Output the [x, y] coordinate of the center of the cell containing the given text.  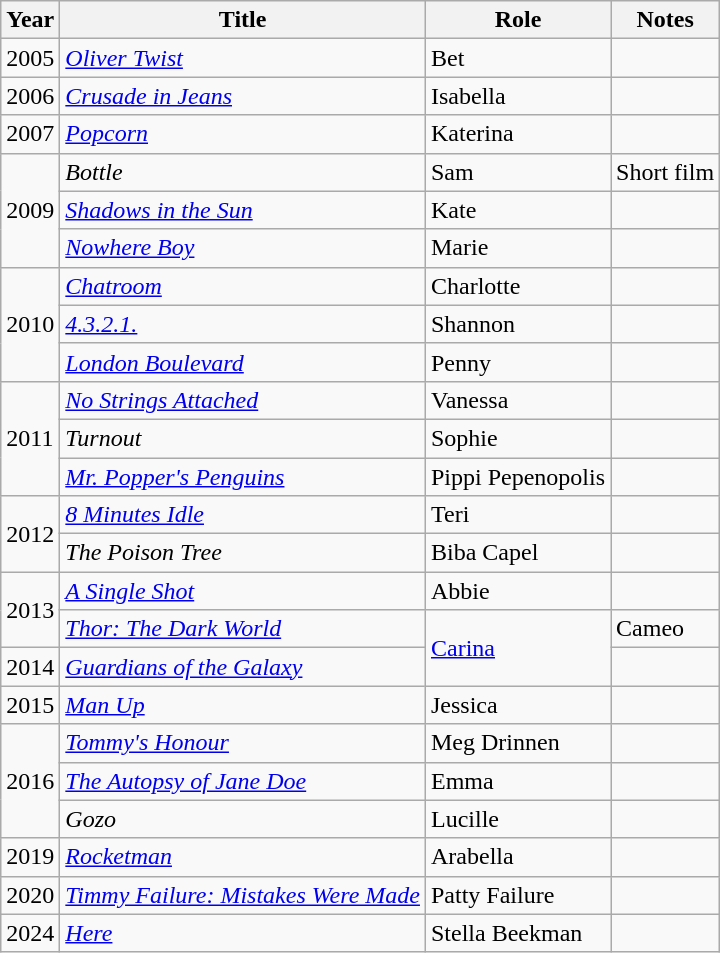
Guardians of the Galaxy [243, 667]
2005 [30, 58]
Oliver Twist [243, 58]
2016 [30, 781]
Role [518, 20]
8 Minutes Idle [243, 515]
Thor: The Dark World [243, 629]
Pippi Pepenopolis [518, 477]
2012 [30, 534]
Stella Beekman [518, 933]
London Boulevard [243, 362]
2013 [30, 610]
Popcorn [243, 134]
2014 [30, 667]
Bottle [243, 172]
Jessica [518, 705]
Cameo [666, 629]
2019 [30, 857]
2024 [30, 933]
Tommy's Honour [243, 743]
Notes [666, 20]
Year [30, 20]
2015 [30, 705]
A Single Shot [243, 591]
Meg Drinnen [518, 743]
Rocketman [243, 857]
Lucille [518, 819]
Kate [518, 210]
Man Up [243, 705]
Arabella [518, 857]
Carina [518, 648]
Timmy Failure: Mistakes Were Made [243, 895]
2020 [30, 895]
4.3.2.1. [243, 324]
Short film [666, 172]
2010 [30, 324]
Biba Capel [518, 553]
No Strings Attached [243, 400]
Isabella [518, 96]
2011 [30, 438]
Shadows in the Sun [243, 210]
Sam [518, 172]
2007 [30, 134]
2009 [30, 210]
Teri [518, 515]
2006 [30, 96]
Gozo [243, 819]
The Poison Tree [243, 553]
Vanessa [518, 400]
Emma [518, 781]
Shannon [518, 324]
The Autopsy of Jane Doe [243, 781]
Katerina [518, 134]
Marie [518, 248]
Charlotte [518, 286]
Patty Failure [518, 895]
Nowhere Boy [243, 248]
Turnout [243, 438]
Penny [518, 362]
Bet [518, 58]
Title [243, 20]
Chatroom [243, 286]
Crusade in Jeans [243, 96]
Abbie [518, 591]
Here [243, 933]
Sophie [518, 438]
Mr. Popper's Penguins [243, 477]
